Return (X, Y) of the center of cell containing provided text 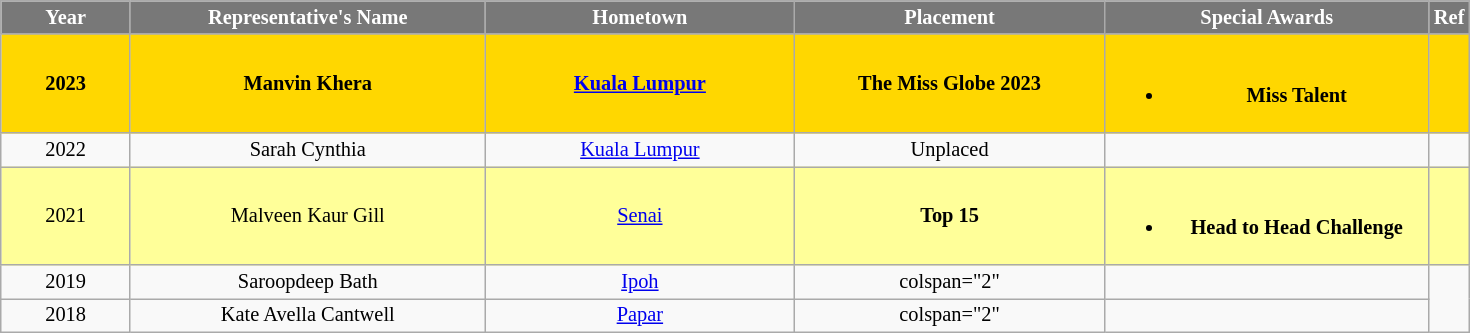
Saroopdeep Bath (308, 282)
Year (66, 17)
2021 (66, 215)
Malveen Kaur Gill (308, 215)
Manvin Khera (308, 83)
2022 (66, 149)
Representative's Name (308, 17)
Unplaced (950, 149)
Top 15 (950, 215)
2023 (66, 83)
2019 (66, 282)
2018 (66, 315)
Placement (950, 17)
Senai (640, 215)
Ipoh (640, 282)
Head to Head Challenge (1266, 215)
Special Awards (1266, 17)
Kate Avella Cantwell (308, 315)
The Miss Globe 2023 (950, 83)
Papar (640, 315)
Ref (1449, 17)
Miss Talent (1266, 83)
Sarah Cynthia (308, 149)
Hometown (640, 17)
